Extract the (X, Y) coordinate from the center of the cell holding the provided text.  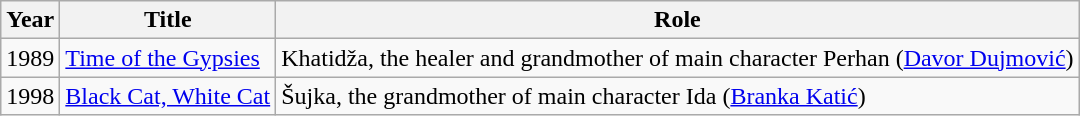
Šujka, the grandmother of main character Ida (Branka Katić) (678, 96)
1989 (30, 58)
Khatidža, the healer and grandmother of main character Perhan (Davor Dujmović) (678, 58)
Time of the Gypsies (168, 58)
Black Cat, White Cat (168, 96)
Title (168, 20)
Year (30, 20)
1998 (30, 96)
Role (678, 20)
